Identify which cell holds the provided text, then report its (x, y) central coordinate. 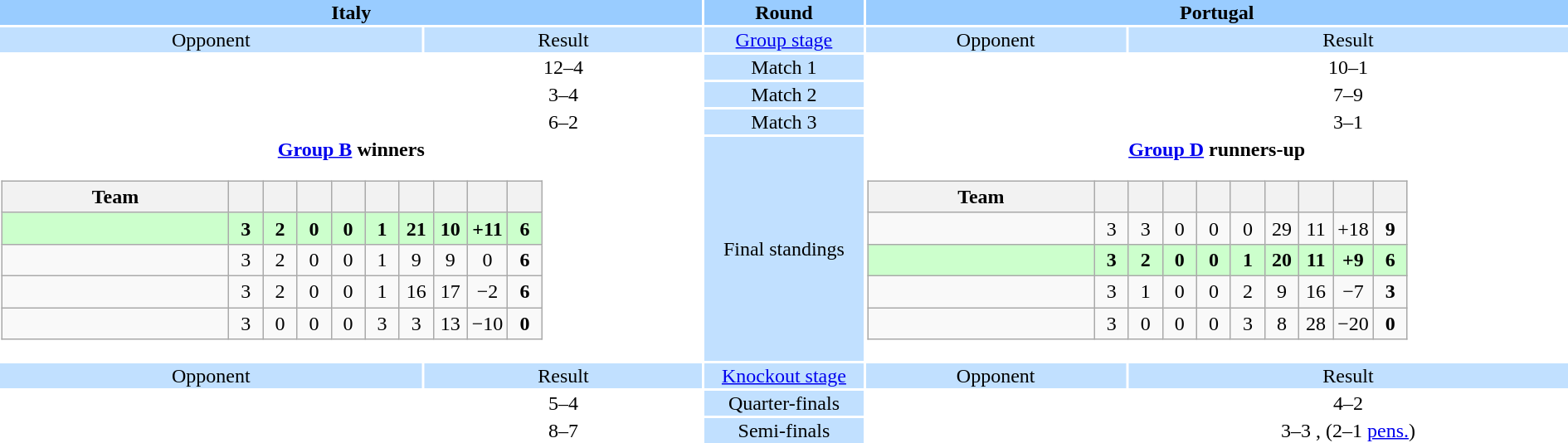
−2 (488, 291)
4–2 (1348, 403)
10–1 (1348, 67)
8–7 (564, 431)
−20 (1354, 323)
7–9 (1348, 95)
21 (416, 228)
20 (1281, 260)
29 (1281, 228)
5–4 (564, 403)
13 (450, 323)
Group B winners Team 3 2 0 0 1 21 10 +11 6 3 2 0 0 1 9 9 0 6 3 2 0 0 1 16 17 −2 6 3 0 0 0 3 3 13 −10 0 (352, 249)
−7 (1354, 291)
+11 (488, 228)
+9 (1354, 260)
8 (1281, 323)
3–4 (564, 95)
Group stage (785, 40)
Portugal (1216, 12)
Semi-finals (785, 431)
Round (785, 12)
Italy (352, 12)
Match 3 (785, 122)
Quarter-finals (785, 403)
28 (1316, 323)
6–2 (564, 122)
12–4 (564, 67)
+18 (1354, 228)
Final standings (785, 249)
17 (450, 291)
3–1 (1348, 122)
Knockout stage (785, 376)
Group D runners-up Team 3 3 0 0 0 29 11 +18 9 3 2 0 0 1 20 11 +9 6 3 1 0 0 2 9 16 −7 3 3 0 0 0 3 8 28 −20 0 (1216, 249)
10 (450, 228)
3–3 , (2–1 pens.) (1348, 431)
Match 1 (785, 67)
−10 (488, 323)
Match 2 (785, 95)
